Provide the (X, Y) coordinate of the cell's center where the given text is located.  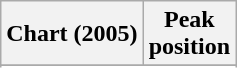
Peakposition (189, 34)
Chart (2005) (72, 34)
